Determine the [x, y] coordinate at the center of the cell enclosing the given text.  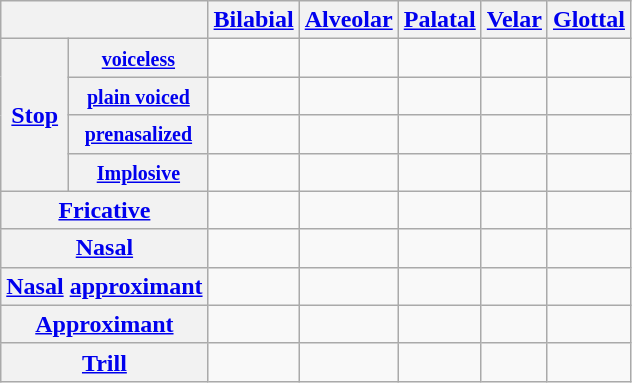
Nasal approximant [104, 286]
Bilabial [254, 20]
prenasalized [138, 134]
Palatal [440, 20]
Glottal [588, 20]
Approximant [104, 324]
voiceless [138, 58]
Stop [35, 115]
Fricative [104, 210]
Nasal [104, 248]
Trill [104, 362]
Alveolar [348, 20]
plain voiced [138, 96]
Implosive [138, 172]
Velar [514, 20]
